Provide the [x, y] coordinate of the cell's center where the given text is located.  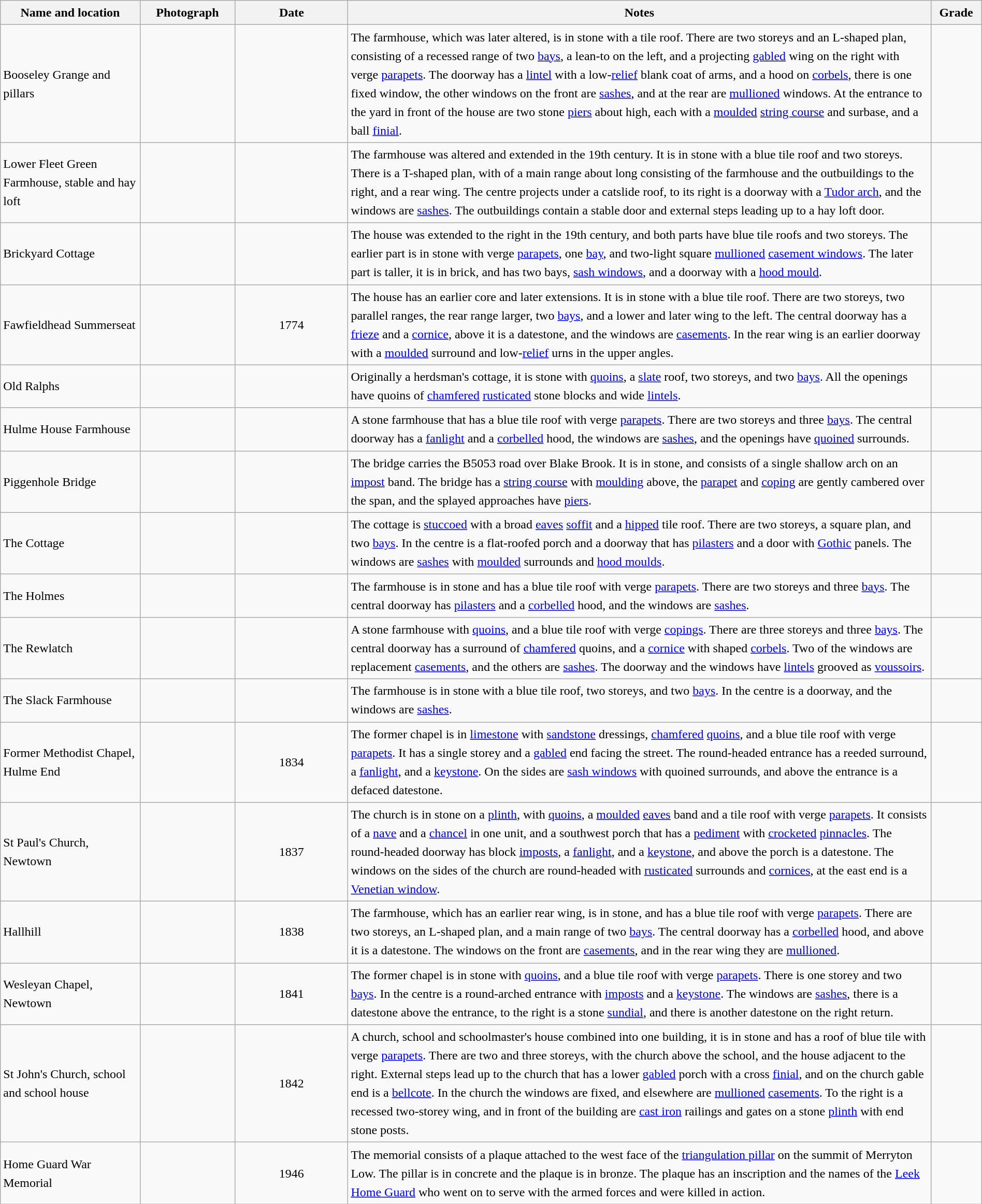
Name and location [70, 12]
Home Guard War Memorial [70, 1173]
Wesleyan Chapel, Newtown [70, 994]
Photograph [187, 12]
The Holmes [70, 596]
Former Methodist Chapel, Hulme End [70, 763]
Hulme House Farmhouse [70, 429]
Piggenhole Bridge [70, 482]
Lower Fleet Green Farmhouse, stable and hay loft [70, 182]
1842 [292, 1084]
Grade [956, 12]
Date [292, 12]
Hallhill [70, 933]
Old Ralphs [70, 386]
The farmhouse is in stone with a blue tile roof, two storeys, and two bays. In the centre is a doorway, and the windows are sashes. [639, 700]
St John's Church, school and school house [70, 1084]
The Rewlatch [70, 648]
Notes [639, 12]
St Paul's Church, Newtown [70, 852]
Booseley Grange and pillars [70, 84]
The Cottage [70, 543]
The Slack Farmhouse [70, 700]
1774 [292, 324]
1834 [292, 763]
Fawfieldhead Summerseat [70, 324]
1841 [292, 994]
Brickyard Cottage [70, 254]
1838 [292, 933]
1837 [292, 852]
1946 [292, 1173]
